Find where the given text appears and provide that cell's center as [X, Y] coordinate. 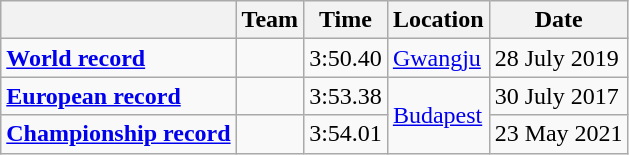
30 July 2017 [558, 96]
Date [558, 20]
3:50.40 [346, 58]
Location [438, 20]
European record [118, 96]
3:53.38 [346, 96]
3:54.01 [346, 134]
Gwangju [438, 58]
Team [270, 20]
28 July 2019 [558, 58]
23 May 2021 [558, 134]
Championship record [118, 134]
World record [118, 58]
Time [346, 20]
Budapest [438, 115]
